Return [x, y] of the center of cell containing provided text 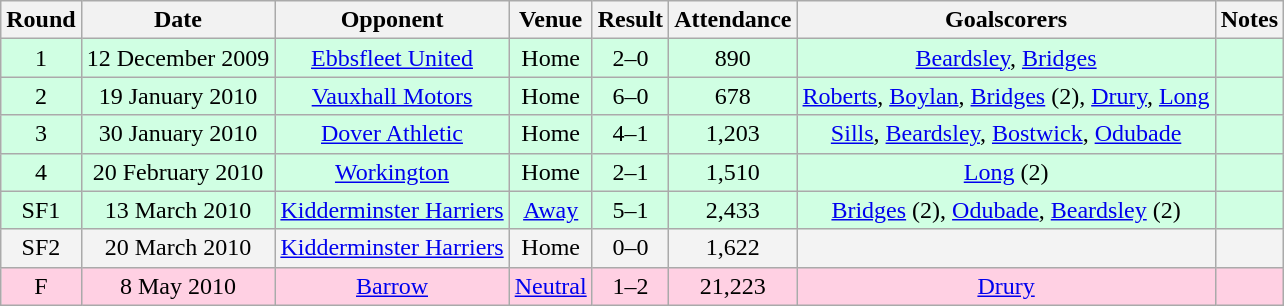
13 March 2010 [178, 210]
Vauxhall Motors [392, 96]
4 [41, 172]
678 [733, 96]
Result [630, 20]
1,510 [733, 172]
Dover Athletic [392, 134]
3 [41, 134]
1–2 [630, 286]
4–1 [630, 134]
Barrow [392, 286]
Attendance [733, 20]
Workington [392, 172]
8 May 2010 [178, 286]
1 [41, 58]
Ebbsfleet United [392, 58]
Sills, Beardsley, Bostwick, Odubade [1006, 134]
0–0 [630, 248]
Beardsley, Bridges [1006, 58]
30 January 2010 [178, 134]
6–0 [630, 96]
Roberts, Boylan, Bridges (2), Drury, Long [1006, 96]
F [41, 286]
2 [41, 96]
1,622 [733, 248]
890 [733, 58]
2,433 [733, 210]
Opponent [392, 20]
20 February 2010 [178, 172]
19 January 2010 [178, 96]
Drury [1006, 286]
12 December 2009 [178, 58]
Goalscorers [1006, 20]
5–1 [630, 210]
2–1 [630, 172]
Date [178, 20]
Round [41, 20]
Away [550, 210]
1,203 [733, 134]
21,223 [733, 286]
20 March 2010 [178, 248]
Notes [1249, 20]
Venue [550, 20]
SF2 [41, 248]
Bridges (2), Odubade, Beardsley (2) [1006, 210]
Long (2) [1006, 172]
2–0 [630, 58]
Neutral [550, 286]
SF1 [41, 210]
